Extract the (x, y) coordinate from the center of the cell holding the provided text.  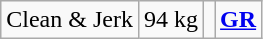
94 kg (170, 20)
GR (238, 20)
Clean & Jerk (70, 20)
